Locate the cell with the specified text and output its (X, Y) center coordinate. 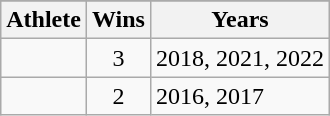
Years (240, 20)
Athlete (44, 20)
2018, 2021, 2022 (240, 58)
2 (118, 96)
3 (118, 58)
Wins (118, 20)
2016, 2017 (240, 96)
